Capture the cell that displays the provided text and extract its [x, y] central coordinate. 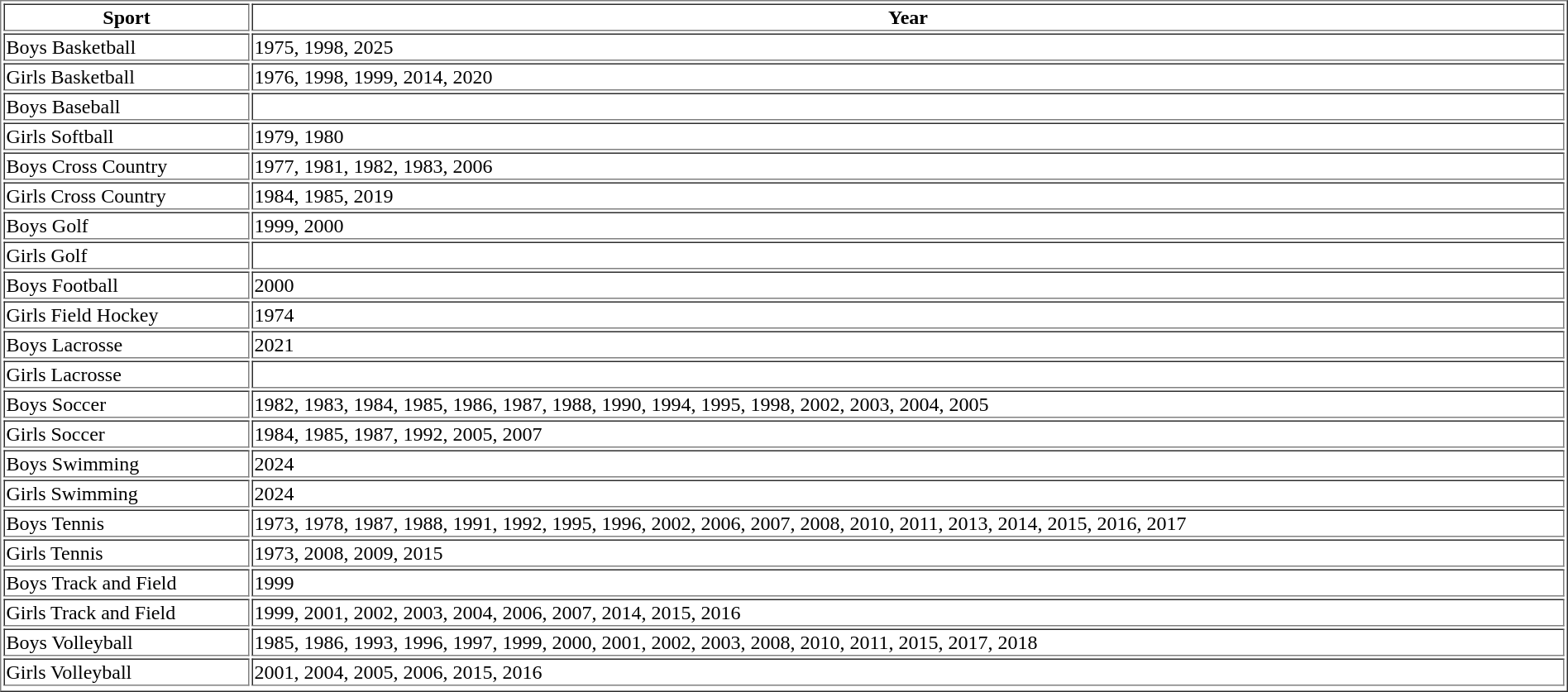
1979, 1980 [908, 136]
Year [908, 17]
1975, 1998, 2025 [908, 46]
2001, 2004, 2005, 2006, 2015, 2016 [908, 671]
Boys Soccer [126, 403]
1982, 1983, 1984, 1985, 1986, 1987, 1988, 1990, 1994, 1995, 1998, 2002, 2003, 2004, 2005 [908, 403]
1973, 2008, 2009, 2015 [908, 552]
Boys Golf [126, 225]
Girls Track and Field [126, 612]
2000 [908, 284]
Boys Cross Country [126, 165]
Girls Golf [126, 255]
Girls Swimming [126, 493]
Boys Basketball [126, 46]
1974 [908, 314]
1977, 1981, 1982, 1983, 2006 [908, 165]
1984, 1985, 1987, 1992, 2005, 2007 [908, 433]
Girls Field Hockey [126, 314]
Girls Lacrosse [126, 374]
Sport [126, 17]
1973, 1978, 1987, 1988, 1991, 1992, 1995, 1996, 2002, 2006, 2007, 2008, 2010, 2011, 2013, 2014, 2015, 2016, 2017 [908, 523]
Girls Volleyball [126, 671]
Boys Baseball [126, 106]
Boys Lacrosse [126, 344]
Girls Softball [126, 136]
Girls Basketball [126, 76]
1984, 1985, 2019 [908, 195]
1985, 1986, 1993, 1996, 1997, 1999, 2000, 2001, 2002, 2003, 2008, 2010, 2011, 2015, 2017, 2018 [908, 642]
Boys Swimming [126, 463]
Boys Tennis [126, 523]
Boys Volleyball [126, 642]
1999 [908, 582]
2021 [908, 344]
Girls Tennis [126, 552]
1999, 2001, 2002, 2003, 2004, 2006, 2007, 2014, 2015, 2016 [908, 612]
Boys Football [126, 284]
Boys Track and Field [126, 582]
1976, 1998, 1999, 2014, 2020 [908, 76]
1999, 2000 [908, 225]
Girls Soccer [126, 433]
Girls Cross Country [126, 195]
